Scan for the cell matching the given text and deliver its [x, y] coordinate at center. 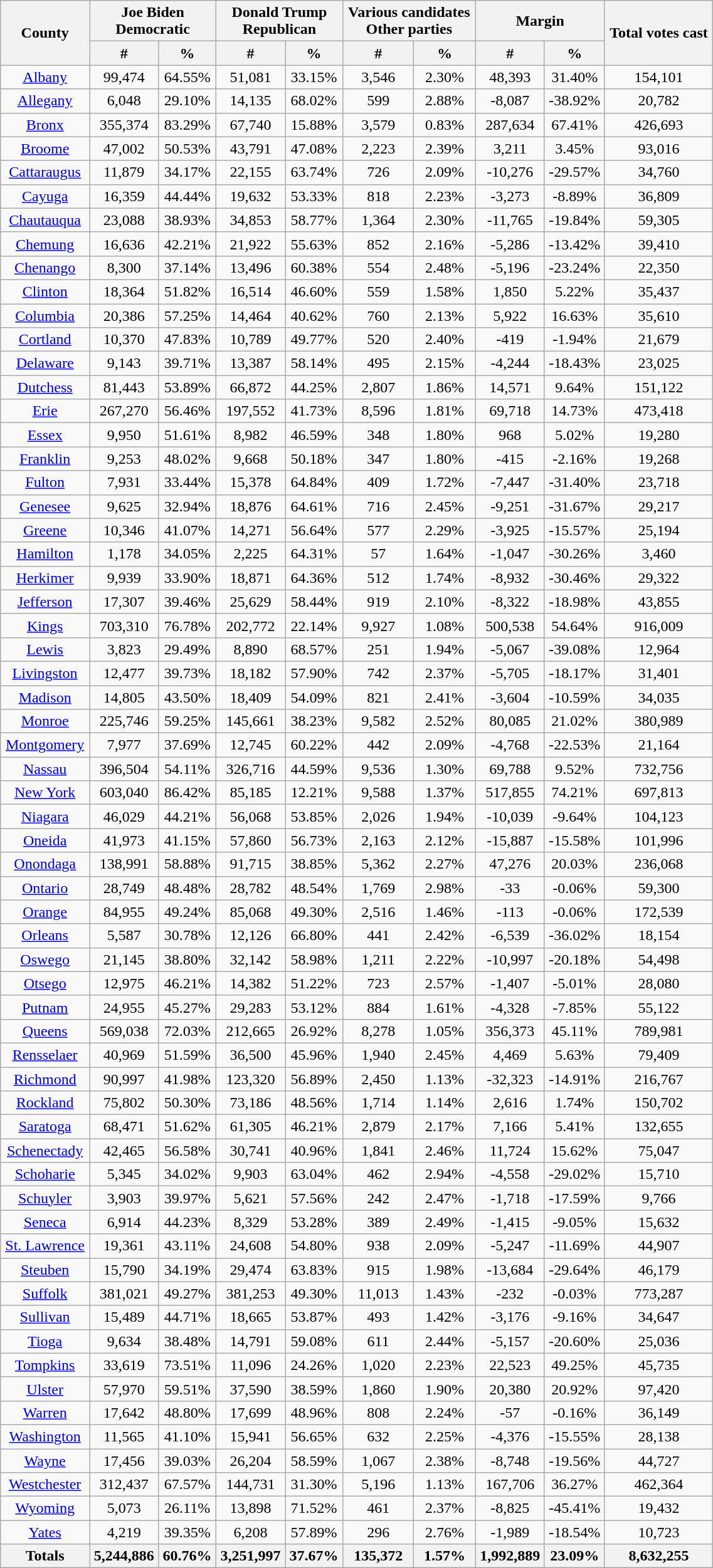
723 [378, 983]
26.92% [314, 1031]
2.39% [445, 149]
15.62% [574, 1151]
31,401 [658, 673]
-10.59% [574, 698]
197,552 [250, 411]
-5,067 [510, 649]
-8,932 [510, 578]
554 [378, 268]
Albany [45, 77]
Greene [45, 530]
-10,039 [510, 817]
9,143 [124, 363]
2.25% [445, 1436]
44,727 [658, 1461]
83.29% [187, 125]
242 [378, 1198]
7,931 [124, 483]
1.05% [445, 1031]
3,546 [378, 77]
46.60% [314, 291]
-5.01% [574, 983]
380,989 [658, 721]
8,632,255 [658, 1556]
396,504 [124, 769]
20,380 [510, 1389]
5.22% [574, 291]
-18.43% [574, 363]
12,126 [250, 936]
1.90% [445, 1389]
426,693 [658, 125]
39.03% [187, 1461]
Cattaraugus [45, 172]
Putnam [45, 1007]
47.83% [187, 340]
101,996 [658, 840]
30,741 [250, 1151]
517,855 [510, 793]
9,582 [378, 721]
41.73% [314, 411]
59,305 [658, 220]
47.08% [314, 149]
73.51% [187, 1365]
Ulster [45, 1389]
2,516 [378, 912]
212,665 [250, 1031]
64.36% [314, 578]
-17.59% [574, 1198]
46,179 [658, 1270]
Joe BidenDemocratic [153, 21]
2.12% [445, 840]
57.56% [314, 1198]
Livingston [45, 673]
20.03% [574, 864]
356,373 [510, 1031]
Warren [45, 1413]
145,661 [250, 721]
Hamilton [45, 554]
-4,376 [510, 1436]
34.17% [187, 172]
23,025 [658, 363]
569,038 [124, 1031]
10,370 [124, 340]
12.21% [314, 793]
21,922 [250, 244]
Donald TrumpRepublican [279, 21]
-14.91% [574, 1079]
36,500 [250, 1055]
19,632 [250, 196]
63.83% [314, 1270]
Erie [45, 411]
-13,684 [510, 1270]
-33 [510, 888]
14,805 [124, 698]
144,731 [250, 1485]
-3,273 [510, 196]
-30.46% [574, 578]
150,702 [658, 1103]
Dutchess [45, 387]
Rockland [45, 1103]
80,085 [510, 721]
1,940 [378, 1055]
91,715 [250, 864]
69,718 [510, 411]
1,841 [378, 1151]
2.47% [445, 1198]
Wayne [45, 1461]
225,746 [124, 721]
40,969 [124, 1055]
24,608 [250, 1246]
22.14% [314, 625]
-36.02% [574, 936]
15,941 [250, 1436]
1.86% [445, 387]
14,135 [250, 101]
38.59% [314, 1389]
20,386 [124, 315]
808 [378, 1413]
Cortland [45, 340]
Oswego [45, 959]
2.46% [445, 1151]
22,155 [250, 172]
29.10% [187, 101]
66.80% [314, 936]
1,860 [378, 1389]
-4,328 [510, 1007]
41.07% [187, 530]
18,871 [250, 578]
34.02% [187, 1174]
Seneca [45, 1222]
15,632 [658, 1222]
County [45, 33]
Allegany [45, 101]
58.88% [187, 864]
216,767 [658, 1079]
9,253 [124, 459]
55.63% [314, 244]
154,101 [658, 77]
29,217 [658, 506]
1,769 [378, 888]
-1,718 [510, 1198]
40.62% [314, 315]
13,898 [250, 1508]
60.76% [187, 1556]
7,166 [510, 1127]
57.90% [314, 673]
599 [378, 101]
Orange [45, 912]
2.40% [445, 340]
3.45% [574, 149]
287,634 [510, 125]
312,437 [124, 1485]
9,939 [124, 578]
9,766 [658, 1198]
50.53% [187, 149]
-19.56% [574, 1461]
39.97% [187, 1198]
7,977 [124, 745]
760 [378, 315]
14.73% [574, 411]
59.25% [187, 721]
-1,989 [510, 1532]
-31.67% [574, 506]
3,579 [378, 125]
67,740 [250, 125]
5,073 [124, 1508]
46.59% [314, 435]
29,322 [658, 578]
1,850 [510, 291]
2.15% [445, 363]
48,393 [510, 77]
919 [378, 602]
44,907 [658, 1246]
-3,176 [510, 1317]
-4,768 [510, 745]
24.26% [314, 1365]
-23.24% [574, 268]
8,596 [378, 411]
-8,087 [510, 101]
-18.54% [574, 1532]
5,244,886 [124, 1556]
58.14% [314, 363]
11,565 [124, 1436]
57 [378, 554]
-11.69% [574, 1246]
Oneida [45, 840]
13,496 [250, 268]
45.27% [187, 1007]
123,320 [250, 1079]
57,970 [124, 1389]
-31.40% [574, 483]
2.13% [445, 315]
99,474 [124, 77]
51.82% [187, 291]
-4,558 [510, 1174]
5,196 [378, 1485]
10,723 [658, 1532]
-113 [510, 912]
59.51% [187, 1389]
56.89% [314, 1079]
-1.94% [574, 340]
41.10% [187, 1436]
2.24% [445, 1413]
-19.84% [574, 220]
21,145 [124, 959]
3,211 [510, 149]
Margin [540, 21]
1.42% [445, 1317]
67.41% [574, 125]
25,194 [658, 530]
Bronx [45, 125]
-10,997 [510, 959]
28,080 [658, 983]
97,420 [658, 1389]
81,443 [124, 387]
12,964 [658, 649]
-13.42% [574, 244]
18,665 [250, 1317]
2.88% [445, 101]
21,679 [658, 340]
1.37% [445, 793]
57.89% [314, 1532]
462,364 [658, 1485]
6,914 [124, 1222]
15,790 [124, 1270]
-4,244 [510, 363]
17,307 [124, 602]
18,876 [250, 506]
167,706 [510, 1485]
2,163 [378, 840]
29.49% [187, 649]
12,975 [124, 983]
48.96% [314, 1413]
28,138 [658, 1436]
49.27% [187, 1294]
43.50% [187, 698]
49.24% [187, 912]
9.64% [574, 387]
Cayuga [45, 196]
2.22% [445, 959]
773,287 [658, 1294]
45,735 [658, 1365]
64.84% [314, 483]
-3,925 [510, 530]
28,749 [124, 888]
44.25% [314, 387]
-15.57% [574, 530]
-1,407 [510, 983]
172,539 [658, 912]
Onondaga [45, 864]
-2.16% [574, 459]
9,536 [378, 769]
2.27% [445, 864]
56,068 [250, 817]
39,410 [658, 244]
-5,196 [510, 268]
151,122 [658, 387]
-18.17% [574, 673]
Schuyler [45, 1198]
54.64% [574, 625]
34,760 [658, 172]
4,219 [124, 1532]
39.35% [187, 1532]
-8,748 [510, 1461]
76.78% [187, 625]
50.30% [187, 1103]
-5,705 [510, 673]
12,477 [124, 673]
1.72% [445, 483]
56.58% [187, 1151]
9,927 [378, 625]
603,040 [124, 793]
19,280 [658, 435]
53.12% [314, 1007]
43.11% [187, 1246]
St. Lawrence [45, 1246]
-15.58% [574, 840]
Clinton [45, 291]
58.77% [314, 220]
-38.92% [574, 101]
14,382 [250, 983]
38.48% [187, 1341]
Lewis [45, 649]
409 [378, 483]
726 [378, 172]
23.09% [574, 1556]
-232 [510, 1294]
19,361 [124, 1246]
-9,251 [510, 506]
37.67% [314, 1556]
50.18% [314, 459]
38.80% [187, 959]
12,745 [250, 745]
Various candidatesOther parties [409, 21]
Tioga [45, 1341]
64.55% [187, 77]
48.48% [187, 888]
Westchester [45, 1485]
19,268 [658, 459]
1.43% [445, 1294]
Fulton [45, 483]
44.21% [187, 817]
611 [378, 1341]
1,178 [124, 554]
10,789 [250, 340]
39.73% [187, 673]
54.80% [314, 1246]
2.52% [445, 721]
21,164 [658, 745]
1.57% [445, 1556]
Washington [45, 1436]
14,271 [250, 530]
53.89% [187, 387]
-30.26% [574, 554]
38.85% [314, 864]
703,310 [124, 625]
381,253 [250, 1294]
5,922 [510, 315]
49.25% [574, 1365]
-8.89% [574, 196]
17,642 [124, 1413]
13,387 [250, 363]
18,409 [250, 698]
15,489 [124, 1317]
495 [378, 363]
441 [378, 936]
1,211 [378, 959]
1,992,889 [510, 1556]
49.77% [314, 340]
1.08% [445, 625]
968 [510, 435]
Columbia [45, 315]
16.63% [574, 315]
84,955 [124, 912]
1.98% [445, 1270]
5,345 [124, 1174]
39.71% [187, 363]
18,154 [658, 936]
3,460 [658, 554]
Steuben [45, 1270]
45.11% [574, 1031]
39.46% [187, 602]
85,068 [250, 912]
36,149 [658, 1413]
2.17% [445, 1127]
2,616 [510, 1103]
104,123 [658, 817]
1,067 [378, 1461]
1.58% [445, 291]
-18.98% [574, 602]
2.10% [445, 602]
Monroe [45, 721]
56.46% [187, 411]
Schenectady [45, 1151]
-419 [510, 340]
Schoharie [45, 1174]
632 [378, 1436]
48.54% [314, 888]
-29.02% [574, 1174]
2,223 [378, 149]
11,879 [124, 172]
2.16% [445, 244]
37.69% [187, 745]
36.27% [574, 1485]
44.71% [187, 1317]
17,699 [250, 1413]
15.88% [314, 125]
59,300 [658, 888]
8,982 [250, 435]
Saratoga [45, 1127]
59.08% [314, 1341]
34.05% [187, 554]
462 [378, 1174]
Kings [45, 625]
42.21% [187, 244]
135,372 [378, 1556]
-57 [510, 1413]
25,036 [658, 1341]
132,655 [658, 1127]
461 [378, 1508]
884 [378, 1007]
18,364 [124, 291]
54.09% [314, 698]
Jefferson [45, 602]
Totals [45, 1556]
789,981 [658, 1031]
-10,276 [510, 172]
58.98% [314, 959]
53.28% [314, 1222]
2.42% [445, 936]
37.14% [187, 268]
2,450 [378, 1079]
0.83% [445, 125]
-0.16% [574, 1413]
821 [378, 698]
2.38% [445, 1461]
1.14% [445, 1103]
2,026 [378, 817]
2,879 [378, 1127]
138,991 [124, 864]
19,432 [658, 1508]
16,359 [124, 196]
54,498 [658, 959]
23,088 [124, 220]
5.02% [574, 435]
-45.41% [574, 1508]
15,710 [658, 1174]
69,788 [510, 769]
20.92% [574, 1389]
Orleans [45, 936]
-20.60% [574, 1341]
37,590 [250, 1389]
58.59% [314, 1461]
-0.03% [574, 1294]
-9.16% [574, 1317]
9,903 [250, 1174]
74.21% [574, 793]
Tompkins [45, 1365]
3,823 [124, 649]
25,629 [250, 602]
2.98% [445, 888]
New York [45, 793]
53.85% [314, 817]
30.78% [187, 936]
9.52% [574, 769]
60.22% [314, 745]
73,186 [250, 1103]
33.15% [314, 77]
732,756 [658, 769]
915 [378, 1270]
64.31% [314, 554]
2,225 [250, 554]
Broome [45, 149]
296 [378, 1532]
3,251,997 [250, 1556]
1.61% [445, 1007]
Chenango [45, 268]
32.94% [187, 506]
-7,447 [510, 483]
41.98% [187, 1079]
21.02% [574, 721]
442 [378, 745]
9,950 [124, 435]
2,807 [378, 387]
53.33% [314, 196]
86.42% [187, 793]
42,465 [124, 1151]
1.30% [445, 769]
-8,825 [510, 1508]
9,625 [124, 506]
3,903 [124, 1198]
916,009 [658, 625]
6,208 [250, 1532]
-32,323 [510, 1079]
2.76% [445, 1532]
35,610 [658, 315]
24,955 [124, 1007]
348 [378, 435]
Chautauqua [45, 220]
-5,286 [510, 244]
2.94% [445, 1174]
29,474 [250, 1270]
79,409 [658, 1055]
6,048 [124, 101]
85,185 [250, 793]
2.44% [445, 1341]
10,346 [124, 530]
-1,047 [510, 554]
852 [378, 244]
22,350 [658, 268]
29,283 [250, 1007]
-3,604 [510, 698]
32,142 [250, 959]
4,469 [510, 1055]
75,802 [124, 1103]
56.73% [314, 840]
5.63% [574, 1055]
1,020 [378, 1365]
-8,322 [510, 602]
18,182 [250, 673]
8,329 [250, 1222]
48.56% [314, 1103]
60.38% [314, 268]
43,791 [250, 149]
40.96% [314, 1151]
31.30% [314, 1485]
2.57% [445, 983]
1.46% [445, 912]
520 [378, 340]
-9.05% [574, 1222]
Yates [45, 1532]
-29.64% [574, 1270]
-5,247 [510, 1246]
61,305 [250, 1127]
559 [378, 291]
Otsego [45, 983]
Herkimer [45, 578]
57.25% [187, 315]
Wyoming [45, 1508]
236,068 [658, 864]
Sullivan [45, 1317]
Franklin [45, 459]
68,471 [124, 1127]
22,523 [510, 1365]
2.41% [445, 698]
31.40% [574, 77]
63.04% [314, 1174]
34,035 [658, 698]
56.65% [314, 1436]
44.23% [187, 1222]
58.44% [314, 602]
5,362 [378, 864]
9,634 [124, 1341]
45.96% [314, 1055]
-29.57% [574, 172]
267,270 [124, 411]
938 [378, 1246]
Delaware [45, 363]
33.90% [187, 578]
-15.55% [574, 1436]
8,300 [124, 268]
1,714 [378, 1103]
68.57% [314, 649]
-5,157 [510, 1341]
67.57% [187, 1485]
8,278 [378, 1031]
500,538 [510, 625]
Total votes cast [658, 33]
2.49% [445, 1222]
48.80% [187, 1413]
33.44% [187, 483]
44.44% [187, 196]
-15,887 [510, 840]
Queens [45, 1031]
Nassau [45, 769]
51.22% [314, 983]
251 [378, 649]
9,668 [250, 459]
Chemung [45, 244]
14,791 [250, 1341]
742 [378, 673]
-6,539 [510, 936]
93,016 [658, 149]
577 [378, 530]
72.03% [187, 1031]
34,647 [658, 1317]
44.59% [314, 769]
75,047 [658, 1151]
34.19% [187, 1270]
-11,765 [510, 220]
2.29% [445, 530]
35,437 [658, 291]
56.64% [314, 530]
Montgomery [45, 745]
28,782 [250, 888]
1.81% [445, 411]
-22.53% [574, 745]
9,588 [378, 793]
8,890 [250, 649]
389 [378, 1222]
355,374 [124, 125]
Richmond [45, 1079]
38.93% [187, 220]
697,813 [658, 793]
-1,415 [510, 1222]
54.11% [187, 769]
46,029 [124, 817]
34,853 [250, 220]
47,002 [124, 149]
14,571 [510, 387]
17,456 [124, 1461]
1,364 [378, 220]
Ontario [45, 888]
15,378 [250, 483]
11,013 [378, 1294]
38.23% [314, 721]
493 [378, 1317]
Rensselaer [45, 1055]
68.02% [314, 101]
-415 [510, 459]
53.87% [314, 1317]
11,096 [250, 1365]
512 [378, 578]
51,081 [250, 77]
14,464 [250, 315]
16,636 [124, 244]
202,772 [250, 625]
1.64% [445, 554]
26.11% [187, 1508]
Genesee [45, 506]
381,021 [124, 1294]
16,514 [250, 291]
-39.08% [574, 649]
51.61% [187, 435]
Madison [45, 698]
5,587 [124, 936]
51.62% [187, 1127]
47,276 [510, 864]
90,997 [124, 1079]
5,621 [250, 1198]
64.61% [314, 506]
43,855 [658, 602]
5.41% [574, 1127]
473,418 [658, 411]
66,872 [250, 387]
326,716 [250, 769]
-20.18% [574, 959]
41.15% [187, 840]
20,782 [658, 101]
55,122 [658, 1007]
-7.85% [574, 1007]
26,204 [250, 1461]
33,619 [124, 1365]
2.48% [445, 268]
Suffolk [45, 1294]
11,724 [510, 1151]
Niagara [45, 817]
Essex [45, 435]
-9.64% [574, 817]
57,860 [250, 840]
51.59% [187, 1055]
63.74% [314, 172]
347 [378, 459]
36,809 [658, 196]
71.52% [314, 1508]
818 [378, 196]
48.02% [187, 459]
41,973 [124, 840]
716 [378, 506]
23,718 [658, 483]
